Pinpoint the cell where the given text exists, returning its (X, Y) midpoint coordinate. 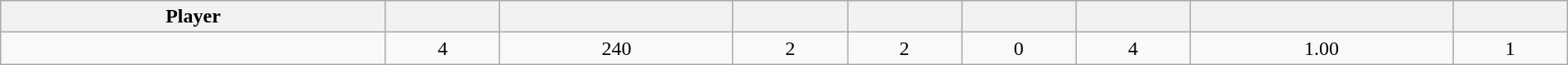
Player (194, 17)
0 (1019, 48)
1 (1510, 48)
1.00 (1322, 48)
240 (616, 48)
